Return (x, y) of the center of cell containing provided text 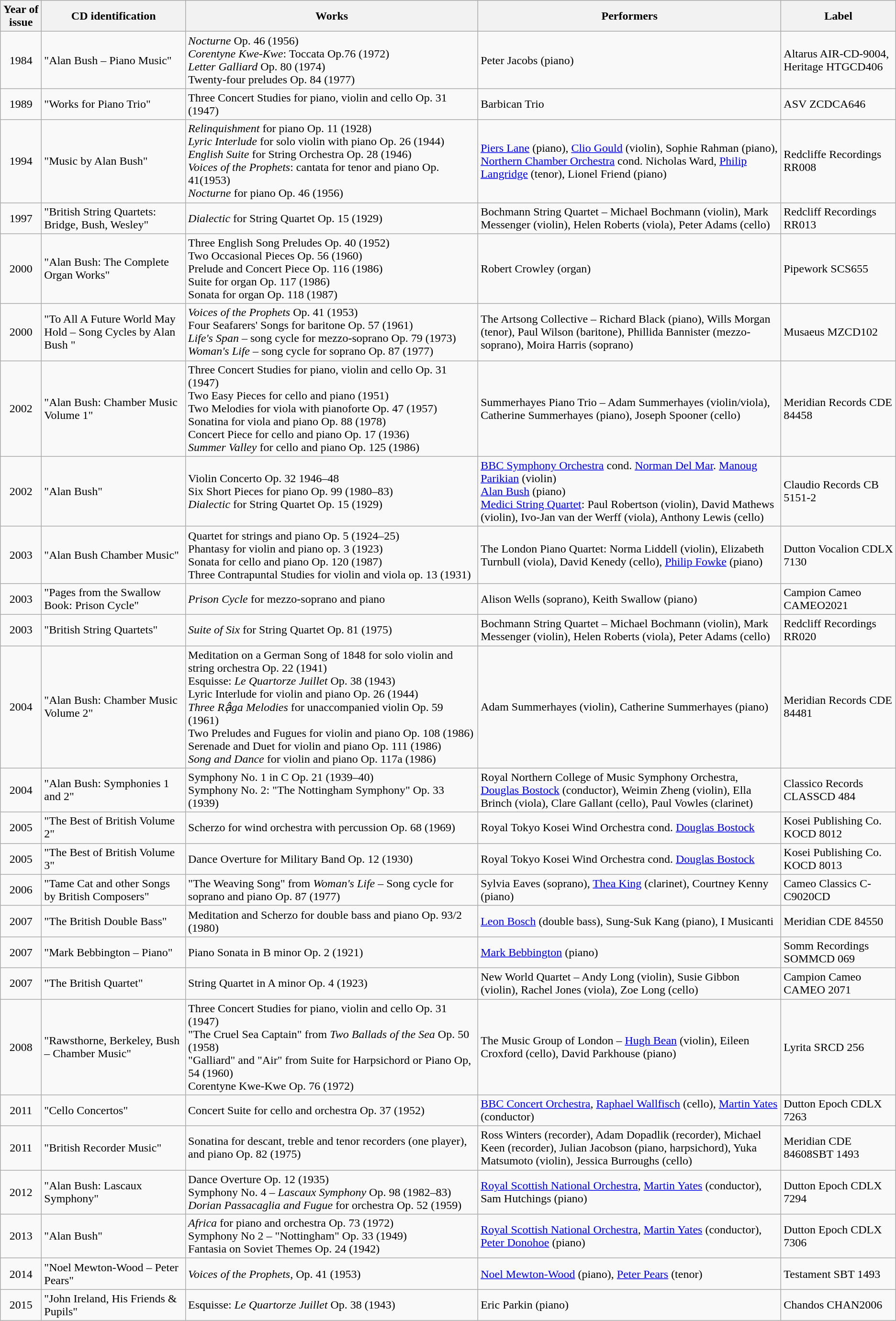
Campion Cameo CAMEO2021 (839, 598)
"The Best of British Volume 2" (114, 827)
Performers (630, 16)
Meridian Records CDE 84481 (839, 707)
Nocturne Op. 46 (1956)Corentyne Kwe-Kwe: Toccata Op.76 (1972)Letter Galliard Op. 80 (1974)Twenty-four preludes Op. 84 (1977) (332, 60)
"Tame Cat and other Songs by British Composers" (114, 890)
Dialectic for String Quartet Op. 15 (1929) (332, 218)
"Alan Bush: Lascaux Symphony" (114, 1192)
Peter Jacobs (piano) (630, 60)
"The Best of British Volume 3" (114, 859)
Classico Records CLASSCD 484 (839, 790)
2008 (21, 1047)
"Alan Bush – Piano Music" (114, 60)
Meridian Records CDE 84458 (839, 408)
2014 (21, 1274)
Year of issue (21, 16)
"Alan Bush: Chamber Music Volume 1" (114, 408)
Dutton Epoch CDLX 7263 (839, 1111)
"Mark Bebbington – Piano" (114, 952)
"John Ireland, His Friends & Pupils" (114, 1305)
"Works for Piano Trio" (114, 104)
Piano Sonata in B minor Op. 2 (1921) (332, 952)
Dutton Epoch CDLX 7306 (839, 1236)
Summerhayes Piano Trio – Adam Summerhayes (violin/viola), Catherine Summerhayes (piano), Joseph Spooner (cello) (630, 408)
2015 (21, 1305)
Meridian CDE 84608SBT 1493 (839, 1148)
BBC Concert Orchestra, Raphael Wallfisch (cello), Martin Yates (conductor) (630, 1111)
Campion Cameo CAMEO 2071 (839, 983)
1994 (21, 161)
Dutton Vocalion CDLX 7130 (839, 554)
Pipework SCS655 (839, 269)
New World Quartet – Andy Long (violin), Susie Gibbon (violin), Rachel Jones (viola), Zoe Long (cello) (630, 983)
1997 (21, 218)
The London Piano Quartet: Norma Liddell (violin), Elizabeth Turnbull (viola), David Kenedy (cello), Philip Fowke (piano) (630, 554)
Sonatina for descant, treble and tenor recorders (one player), and piano Op. 82 (1975) (332, 1148)
Adam Summerhayes (violin), Catherine Summerhayes (piano) (630, 707)
"The British Quartet" (114, 983)
"British String Quartets: Bridge, Bush, Wesley" (114, 218)
Esquisse: Le Quartorze Juillet Op. 38 (1943) (332, 1305)
Leon Bosch (double bass), Sung-Suk Kang (piano), I Musicanti (630, 921)
Africa for piano and orchestra Op. 73 (1972)Symphony No 2 – "Nottingham" Op. 33 (1949) Fantasia on Soviet Themes Op. 24 (1942) (332, 1236)
2012 (21, 1192)
"Alan Bush: The Complete Organ Works" (114, 269)
Chandos CHAN2006 (839, 1305)
"Alan Bush Chamber Music" (114, 554)
String Quartet in A minor Op. 4 (1923) (332, 983)
1989 (21, 104)
Barbican Trio (630, 104)
Violin Concerto Op. 32 1946–48Six Short Pieces for piano Op. 99 (1980–83)Dialectic for String Quartet Op. 15 (1929) (332, 491)
Claudio Records CB 5151-2 (839, 491)
Lyrita SRCD 256 (839, 1047)
Kosei Publishing Co. KOCD 8013 (839, 859)
Three Concert Studies for piano, violin and cello Op. 31 (1947) (332, 104)
"To All A Future World May Hold – Song Cycles by Alan Bush " (114, 332)
Noel Mewton-Wood (piano), Peter Pears (tenor) (630, 1274)
Mark Bebbington (piano) (630, 952)
"Alan Bush: Chamber Music Volume 2" (114, 707)
Dance Overture for Military Band Op. 12 (1930) (332, 859)
Redcliff Recordings RR020 (839, 630)
Royal Scottish National Orchestra, Martin Yates (conductor), Sam Hutchings (piano) (630, 1192)
Kosei Publishing Co. KOCD 8012 (839, 827)
Alison Wells (soprano), Keith Swallow (piano) (630, 598)
"Rawsthorne, Berkeley, Bush – Chamber Music" (114, 1047)
Voices of the Prophets, Op. 41 (1953) (332, 1274)
Label (839, 16)
Symphony No. 1 in C Op. 21 (1939–40) Symphony No. 2: "The Nottingham Symphony" Op. 33 (1939) (332, 790)
Dutton Epoch CDLX 7294 (839, 1192)
2013 (21, 1236)
"Cello Concertos" (114, 1111)
2006 (21, 890)
Royal Scottish National Orchestra, Martin Yates (conductor), Peter Donohoe (piano) (630, 1236)
Testament SBT 1493 (839, 1274)
Prison Cycle for mezzo-soprano and piano (332, 598)
ASV ZCDCA646 (839, 104)
"Noel Mewton-Wood – Peter Pears" (114, 1274)
Eric Parkin (piano) (630, 1305)
Works (332, 16)
The Music Group of London – Hugh Bean (violin), Eileen Croxford (cello), David Parkhouse (piano) (630, 1047)
Meridian CDE 84550 (839, 921)
Musaeus MZCD102 (839, 332)
"British Recorder Music" (114, 1148)
Cameo Classics C-C9020CD (839, 890)
Scherzo for wind orchestra with percussion Op. 68 (1969) (332, 827)
Suite of Six for String Quartet Op. 81 (1975) (332, 630)
Redcliff Recordings RR013 (839, 218)
"British String Quartets" (114, 630)
1984 (21, 60)
"The Weaving Song" from Woman's Life – Song cycle for soprano and piano Op. 87 (1977) (332, 890)
"The British Double Bass" (114, 921)
Sylvia Eaves (soprano), Thea King (clarinet), Courtney Kenny (piano) (630, 890)
"Music by Alan Bush" (114, 161)
Concert Suite for cello and orchestra Op. 37 (1952) (332, 1111)
Dance Overture Op. 12 (1935)Symphony No. 4 – Lascaux Symphony Op. 98 (1982–83) Dorian Passacaglia and Fugue for orchestra Op. 52 (1959) (332, 1192)
Altarus AIR-CD-9004, Heritage HTGCD406 (839, 60)
Robert Crowley (organ) (630, 269)
"Pages from the Swallow Book: Prison Cycle" (114, 598)
Redcliffe Recordings RR008 (839, 161)
"Alan Bush: Symphonies 1 and 2" (114, 790)
Meditation and Scherzo for double bass and piano Op. 93/2 (1980) (332, 921)
CD identification (114, 16)
Somm Recordings SOMMCD 069 (839, 952)
